For the text-containing cell, return its midpoint in (X, Y) coordinate format. 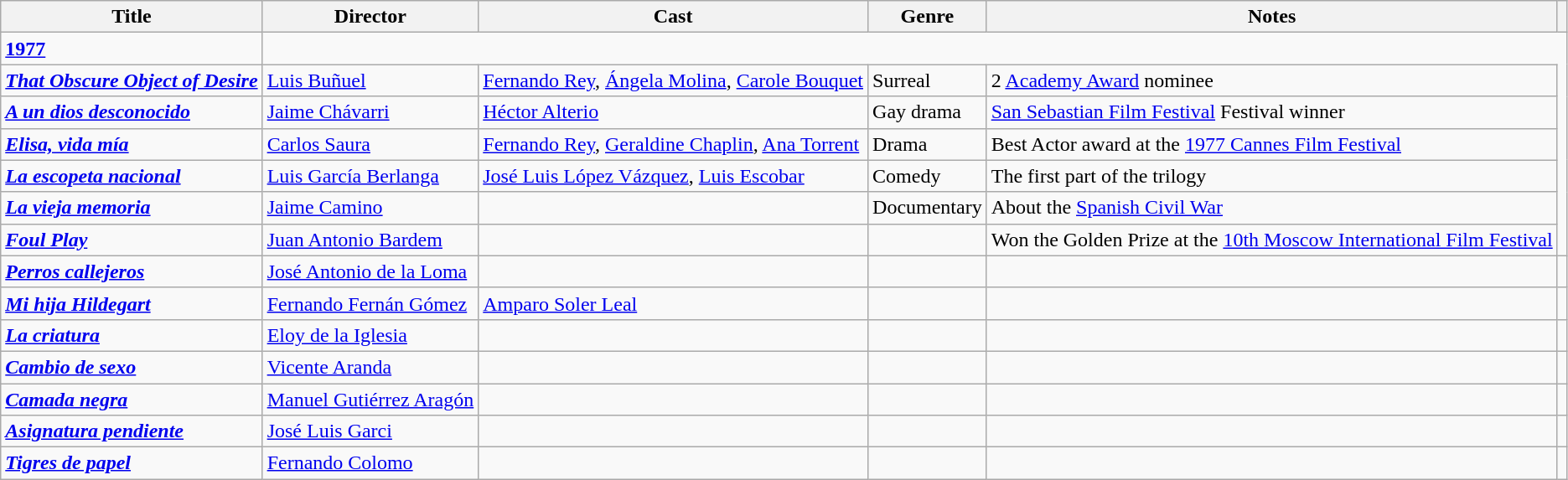
Fernando Fernán Gómez (370, 303)
José Luis López Vázquez, Luis Escobar (674, 176)
Elisa, vida mía (132, 144)
Cast (674, 17)
Gay drama (928, 112)
José Antonio de la Loma (370, 271)
Perros callejeros (132, 271)
La criatura (132, 335)
Tigres de papel (132, 463)
Fernando Rey, Geraldine Chaplin, Ana Torrent (674, 144)
Luis García Berlanga (370, 176)
Documentary (928, 208)
Eloy de la Iglesia (370, 335)
Title (132, 17)
Director (370, 17)
Fernando Rey, Ángela Molina, Carole Bouquet (674, 80)
Jaime Camino (370, 208)
Luis Buñuel (370, 80)
Asignatura pendiente (132, 431)
Cambio de sexo (132, 367)
Notes (1272, 17)
1977 (132, 49)
Camada negra (132, 400)
Comedy (928, 176)
About the Spanish Civil War (1272, 208)
The first part of the trilogy (1272, 176)
Fernando Colomo (370, 463)
José Luis Garci (370, 431)
Vicente Aranda (370, 367)
A un dios desconocido (132, 112)
That Obscure Object of Desire (132, 80)
Amparo Soler Leal (674, 303)
2 Academy Award nominee (1272, 80)
La vieja memoria (132, 208)
Carlos Saura (370, 144)
Mi hija Hildegart (132, 303)
Héctor Alterio (674, 112)
Won the Golden Prize at the 10th Moscow International Film Festival (1272, 240)
La escopeta nacional (132, 176)
Juan Antonio Bardem (370, 240)
Jaime Chávarri (370, 112)
Best Actor award at the 1977 Cannes Film Festival (1272, 144)
San Sebastian Film Festival Festival winner (1272, 112)
Manuel Gutiérrez Aragón (370, 400)
Surreal (928, 80)
Genre (928, 17)
Drama (928, 144)
Foul Play (132, 240)
